Locate the cell with the specified text and output its (x, y) center coordinate. 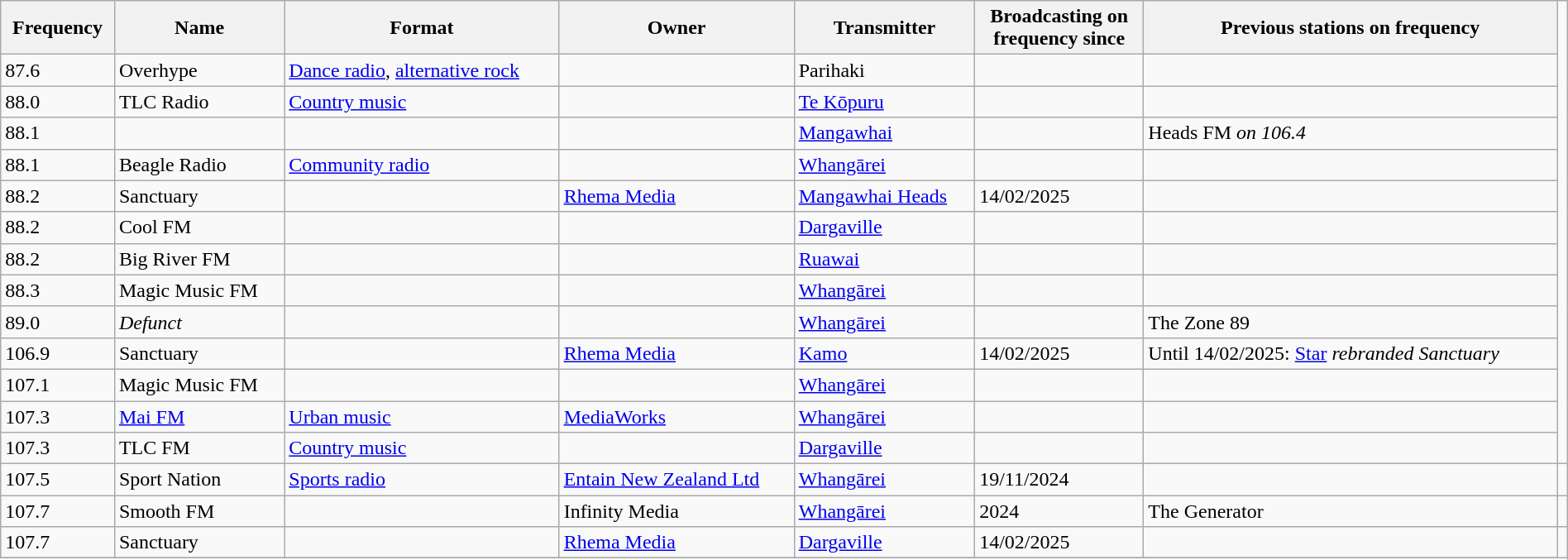
The Zone 89 (1350, 322)
107.1 (58, 385)
The Generator (1350, 511)
TLC Radio (198, 102)
107.5 (58, 480)
TLC FM (198, 448)
Broadcasting onfrequency since (1059, 28)
Defunct (198, 322)
89.0 (58, 322)
Community radio (422, 165)
Overhype (198, 70)
Mangawhai Heads (884, 196)
Dance radio, alternative rock (422, 70)
Infinity Media (676, 511)
Cool FM (198, 227)
Format (422, 28)
Name (198, 28)
2024 (1059, 511)
Entain New Zealand Ltd (676, 480)
Owner (676, 28)
Until 14/02/2025: Star rebranded Sanctuary (1350, 353)
Beagle Radio (198, 165)
Mai FM (198, 416)
Mangawhai (884, 133)
Ruawai (884, 259)
88.0 (58, 102)
Sports radio (422, 480)
Parihaki (884, 70)
106.9 (58, 353)
87.6 (58, 70)
Te Kōpuru (884, 102)
Sport Nation (198, 480)
Kamo (884, 353)
MediaWorks (676, 416)
Big River FM (198, 259)
Urban music (422, 416)
88.3 (58, 290)
Heads FM on 106.4 (1350, 133)
19/11/2024 (1059, 480)
Transmitter (884, 28)
Smooth FM (198, 511)
Previous stations on frequency (1350, 28)
Frequency (58, 28)
